Scan for the cell matching the given text and deliver its [X, Y] coordinate at center. 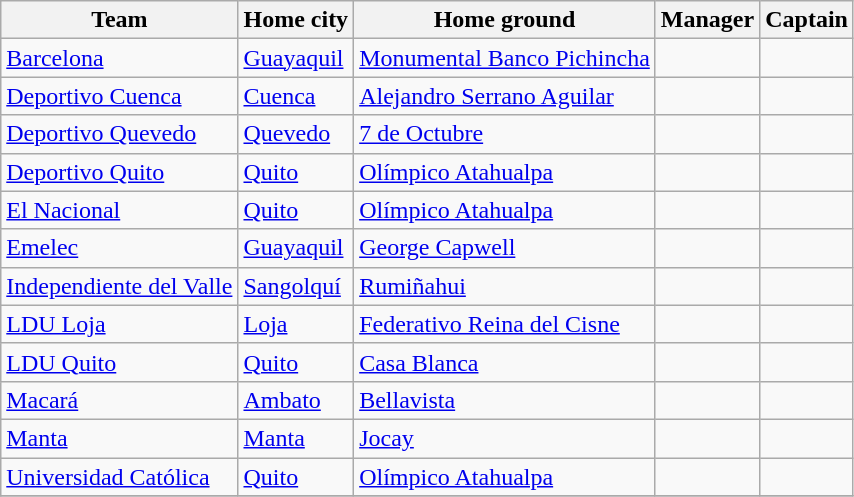
LDU Quito [120, 362]
Alejandro Serrano Aguilar [505, 96]
Universidad Católica [120, 477]
Manager [707, 20]
Rumiñahui [505, 286]
Macará [120, 400]
Bellavista [505, 400]
Deportivo Cuenca [120, 96]
Quevedo [296, 134]
Ambato [296, 400]
Emelec [120, 248]
Home city [296, 20]
Sangolquí [296, 286]
Jocay [505, 438]
Casa Blanca [505, 362]
Federativo Reina del Cisne [505, 324]
El Nacional [120, 210]
Home ground [505, 20]
Barcelona [120, 58]
Independiente del Valle [120, 286]
George Capwell [505, 248]
Deportivo Quevedo [120, 134]
Captain [807, 20]
Team [120, 20]
LDU Loja [120, 324]
Loja [296, 324]
Deportivo Quito [120, 172]
7 de Octubre [505, 134]
Cuenca [296, 96]
Monumental Banco Pichincha [505, 58]
